Find where the given text appears and provide that cell's center as (X, Y) coordinate. 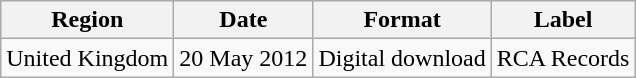
United Kingdom (88, 58)
RCA Records (563, 58)
Region (88, 20)
Digital download (402, 58)
Date (244, 20)
Format (402, 20)
20 May 2012 (244, 58)
Label (563, 20)
